Scan for the cell matching the given text and deliver its [X, Y] coordinate at center. 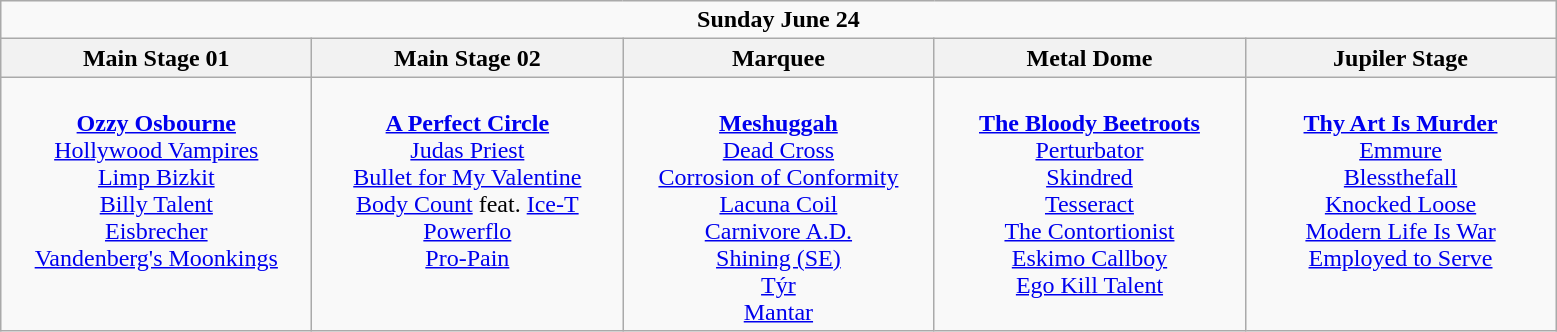
Meshuggah Dead Cross Corrosion of Conformity Lacuna Coil Carnivore A.D. Shining (SE) Týr Mantar [778, 204]
Sunday June 24 [778, 20]
A Perfect Circle Judas Priest Bullet for My Valentine Body Count feat. Ice-T Powerflo Pro-Pain [468, 204]
Marquee [778, 58]
Main Stage 01 [156, 58]
Metal Dome [1090, 58]
Main Stage 02 [468, 58]
Thy Art Is Murder Emmure Blessthefall Knocked Loose Modern Life Is War Employed to Serve [1400, 204]
Jupiler Stage [1400, 58]
The Bloody Beetroots Perturbator Skindred Tesseract The Contortionist Eskimo Callboy Ego Kill Talent [1090, 204]
Ozzy Osbourne Hollywood Vampires Limp Bizkit Billy Talent Eisbrecher Vandenberg's Moonkings [156, 204]
